From the cell containing the given text, extract its center point as [X, Y] coordinate. 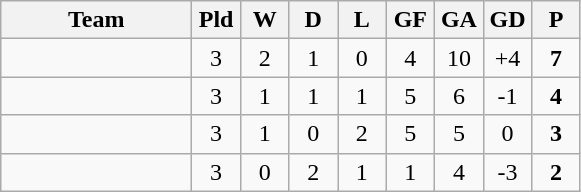
6 [460, 96]
GD [508, 20]
Team [96, 20]
-1 [508, 96]
-3 [508, 172]
7 [556, 58]
10 [460, 58]
+4 [508, 58]
W [264, 20]
GA [460, 20]
D [314, 20]
L [362, 20]
Pld [216, 20]
GF [410, 20]
P [556, 20]
